Capture the cell that displays the provided text and extract its (x, y) central coordinate. 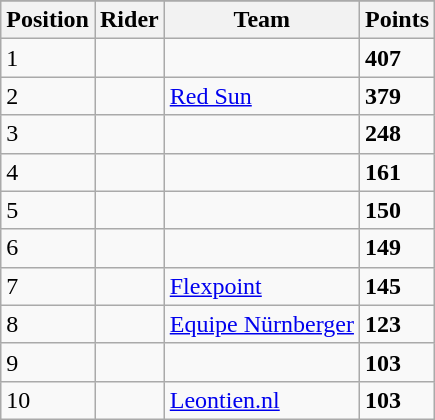
6 (48, 248)
4 (48, 172)
9 (48, 362)
7 (48, 286)
5 (48, 210)
161 (396, 172)
Flexpoint (262, 286)
248 (396, 134)
145 (396, 286)
379 (396, 96)
149 (396, 248)
2 (48, 96)
123 (396, 324)
3 (48, 134)
Points (396, 20)
8 (48, 324)
Team (262, 20)
1 (48, 58)
407 (396, 58)
Leontien.nl (262, 400)
150 (396, 210)
10 (48, 400)
Position (48, 20)
Red Sun (262, 96)
Rider (129, 20)
Equipe Nürnberger (262, 324)
